For the text-containing cell, return its midpoint in (X, Y) coordinate format. 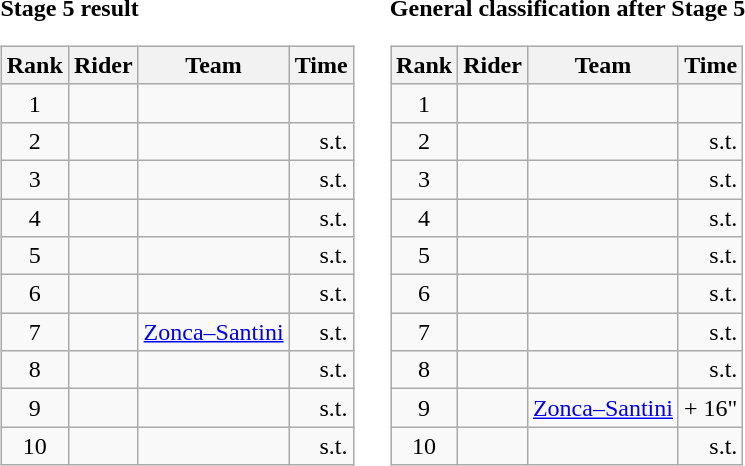
+ 16" (710, 408)
